Detect which cell encompasses the target text, then output its (x, y) center coordinate. 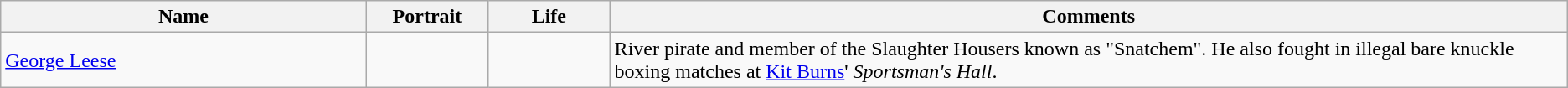
George Leese (183, 60)
Portrait (427, 17)
Name (183, 17)
Comments (1089, 17)
Life (549, 17)
